From the cell containing the given text, extract its center point as [x, y] coordinate. 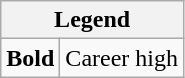
Bold [30, 58]
Legend [92, 20]
Career high [122, 58]
